Identify which cell holds the provided text, then report its [X, Y] central coordinate. 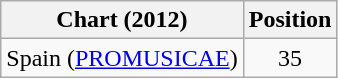
Spain (PROMUSICAE) [122, 58]
Chart (2012) [122, 20]
35 [290, 58]
Position [290, 20]
